Return [x, y] of the center of cell containing provided text 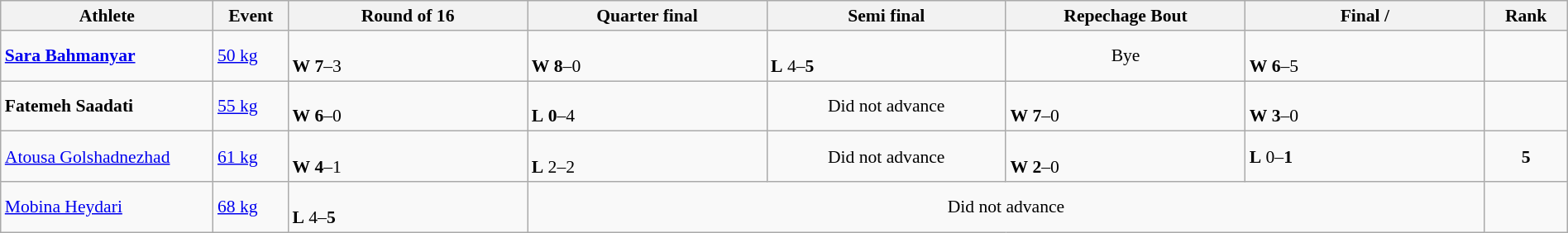
W 6–5 [1365, 56]
L 2–2 [647, 157]
Mobina Heydari [108, 207]
55 kg [251, 106]
68 kg [251, 207]
Quarter final [647, 16]
Event [251, 16]
Atousa Golshadnezhad [108, 157]
W 7–0 [1125, 106]
Semi final [887, 16]
Bye [1125, 56]
L 0–1 [1365, 157]
Repechage Bout [1125, 16]
W 3–0 [1365, 106]
W 7–3 [407, 56]
Round of 16 [407, 16]
Rank [1526, 16]
W 2–0 [1125, 157]
5 [1526, 157]
50 kg [251, 56]
L 0–4 [647, 106]
W 6–0 [407, 106]
W 4–1 [407, 157]
Final / [1365, 16]
Athlete [108, 16]
Fatemeh Saadati [108, 106]
61 kg [251, 157]
W 8–0 [647, 56]
Sara Bahmanyar [108, 56]
